Return (x, y) of the center of cell containing provided text 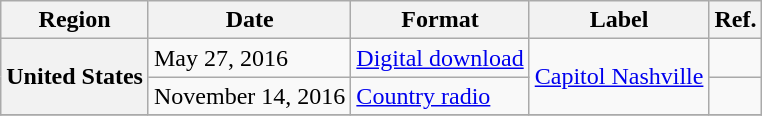
Ref. (736, 20)
November 14, 2016 (249, 96)
Digital download (440, 58)
Country radio (440, 96)
Format (440, 20)
Capitol Nashville (619, 77)
Label (619, 20)
Date (249, 20)
United States (75, 77)
Region (75, 20)
May 27, 2016 (249, 58)
